Output the (x, y) coordinate of the center of the cell containing the given text.  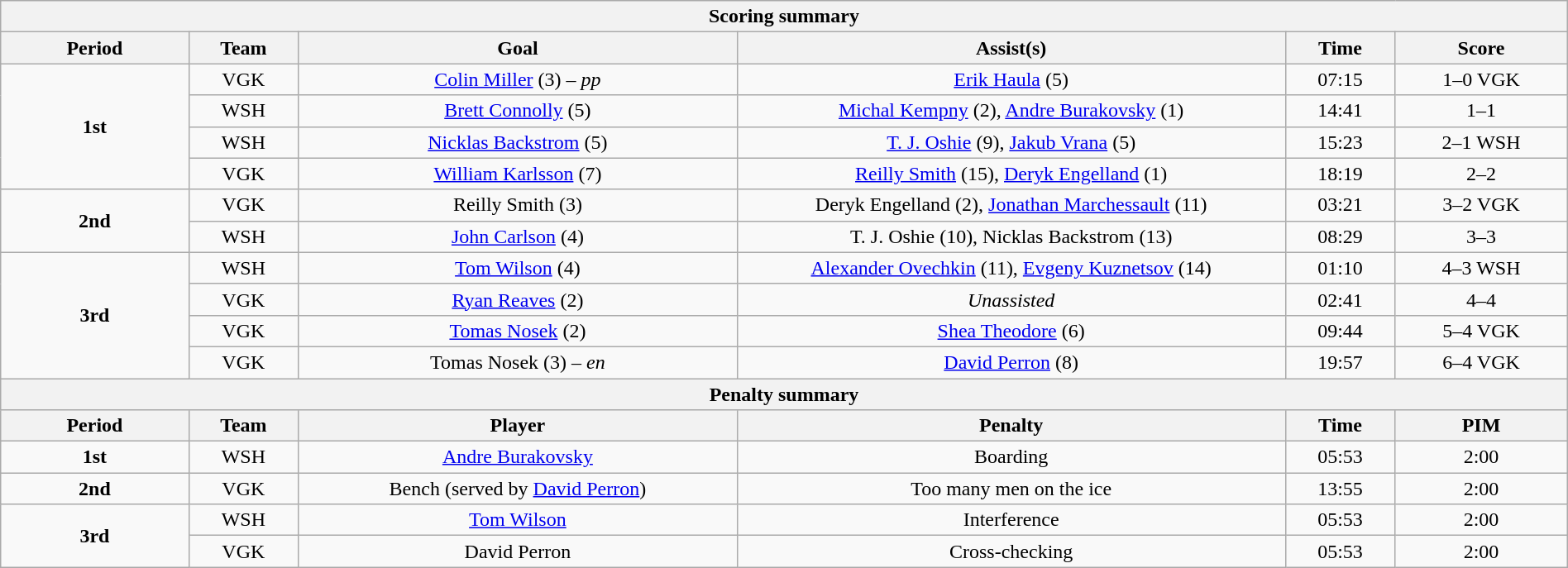
Brett Connolly (5) (518, 111)
David Perron (8) (1011, 362)
Player (518, 426)
2–1 WSH (1481, 142)
Nicklas Backstrom (5) (518, 142)
Cross-checking (1011, 551)
T. J. Oshie (10), Nicklas Backstrom (13) (1011, 236)
5–4 VGK (1481, 331)
William Karlsson (7) (518, 174)
07:15 (1340, 79)
Boarding (1011, 457)
Penalty (1011, 426)
09:44 (1340, 331)
Tom Wilson (4) (518, 268)
3–2 VGK (1481, 205)
Unassisted (1011, 299)
6–4 VGK (1481, 362)
Erik Haula (5) (1011, 79)
13:55 (1340, 489)
4–3 WSH (1481, 268)
Reilly Smith (3) (518, 205)
Deryk Engelland (2), Jonathan Marchessault (11) (1011, 205)
19:57 (1340, 362)
Ryan Reaves (2) (518, 299)
08:29 (1340, 236)
Scoring summary (784, 17)
Tomas Nosek (3) – en (518, 362)
Shea Theodore (6) (1011, 331)
1–1 (1481, 111)
3–3 (1481, 236)
14:41 (1340, 111)
03:21 (1340, 205)
1–0 VGK (1481, 79)
Assist(s) (1011, 48)
Tom Wilson (518, 520)
Colin Miller (3) – pp (518, 79)
John Carlson (4) (518, 236)
4–4 (1481, 299)
Penalty summary (784, 394)
02:41 (1340, 299)
15:23 (1340, 142)
Tomas Nosek (2) (518, 331)
David Perron (518, 551)
PIM (1481, 426)
T. J. Oshie (9), Jakub Vrana (5) (1011, 142)
Too many men on the ice (1011, 489)
18:19 (1340, 174)
Alexander Ovechkin (11), Evgeny Kuznetsov (14) (1011, 268)
Bench (served by David Perron) (518, 489)
Andre Burakovsky (518, 457)
Michal Kempny (2), Andre Burakovsky (1) (1011, 111)
Interference (1011, 520)
Goal (518, 48)
01:10 (1340, 268)
Score (1481, 48)
2–2 (1481, 174)
Reilly Smith (15), Deryk Engelland (1) (1011, 174)
